Capture the cell that displays the provided text and extract its (X, Y) central coordinate. 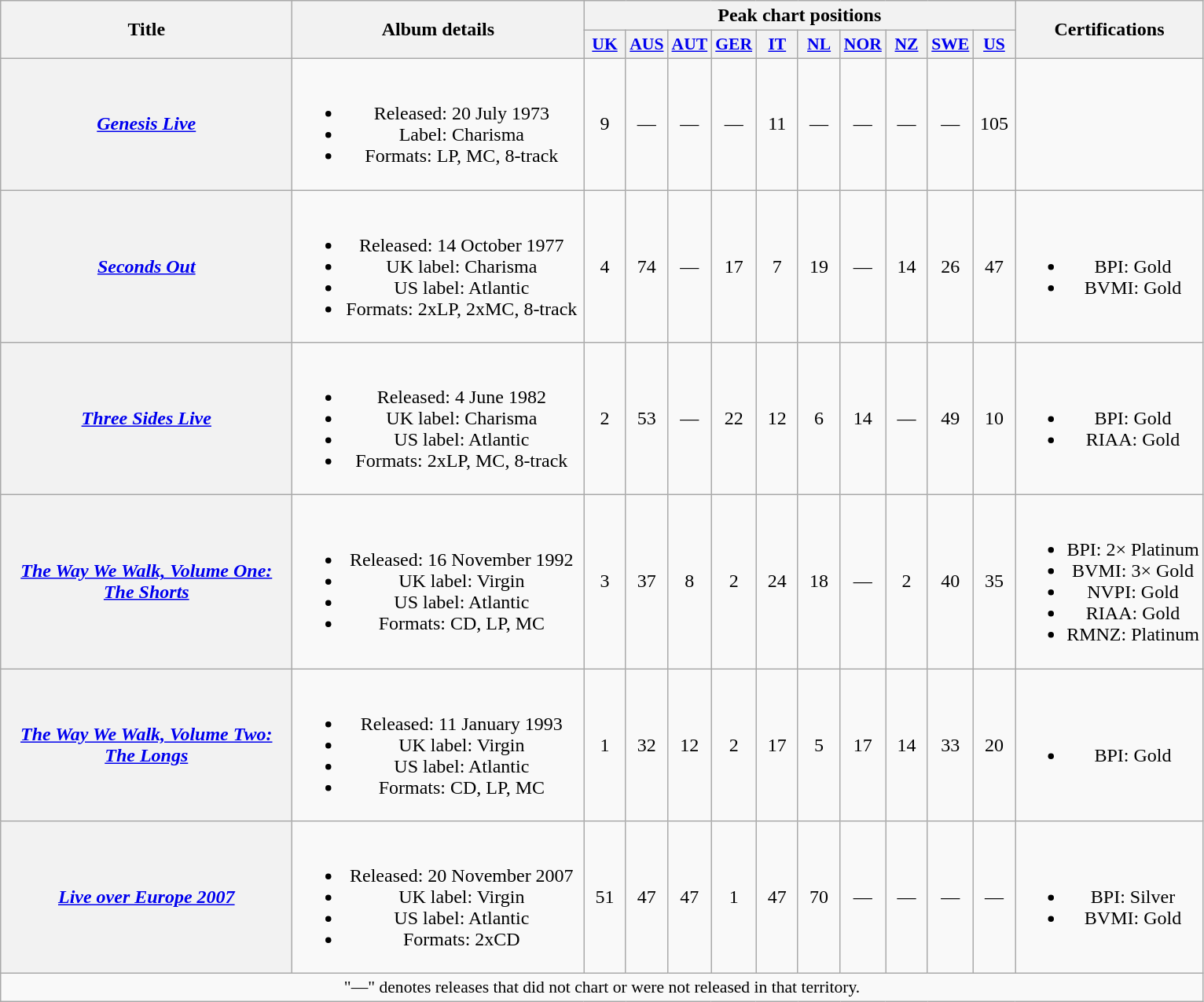
BPI: SilverBVMI: Gold (1110, 897)
74 (646, 266)
5 (819, 745)
6 (819, 419)
18 (819, 582)
Three Sides Live (146, 419)
Album details (439, 30)
8 (690, 582)
4 (605, 266)
37 (646, 582)
49 (950, 419)
19 (819, 266)
7 (776, 266)
Released: 11 January 1993UK label: VirginUS label: AtlanticFormats: CD, LP, MC (439, 745)
11 (776, 124)
US (993, 45)
"—" denotes releases that did not chart or were not released in that territory. (602, 988)
The Way We Walk, Volume Two: The Longs (146, 745)
GER (734, 45)
BPI: GoldBVMI: Gold (1110, 266)
AUT (690, 45)
22 (734, 419)
Released: 4 June 1982UK label: CharismaUS label: AtlanticFormats: 2xLP, MC, 8-track (439, 419)
BPI: Gold (1110, 745)
NZ (907, 45)
40 (950, 582)
Certifications (1110, 30)
Genesis Live (146, 124)
32 (646, 745)
SWE (950, 45)
AUS (646, 45)
NOR (863, 45)
33 (950, 745)
Live over Europe 2007 (146, 897)
Released: 20 November 2007UK label: VirginUS label: AtlanticFormats: 2xCD (439, 897)
IT (776, 45)
35 (993, 582)
24 (776, 582)
Title (146, 30)
The Way We Walk, Volume One: The Shorts (146, 582)
Peak chart positions (800, 16)
Released: 16 November 1992UK label: VirginUS label: AtlanticFormats: CD, LP, MC (439, 582)
26 (950, 266)
BPI: GoldRIAA: Gold (1110, 419)
70 (819, 897)
Released: 20 July 1973Label: CharismaFormats: LP, MC, 8-track (439, 124)
3 (605, 582)
20 (993, 745)
105 (993, 124)
NL (819, 45)
51 (605, 897)
Released: 14 October 1977UK label: CharismaUS label: AtlanticFormats: 2xLP, 2xMC, 8-track (439, 266)
Seconds Out (146, 266)
UK (605, 45)
BPI: 2× PlatinumBVMI: 3× GoldNVPI: GoldRIAA: GoldRMNZ: Platinum (1110, 582)
53 (646, 419)
9 (605, 124)
10 (993, 419)
